Output the [x, y] coordinate of the center of the cell containing the given text.  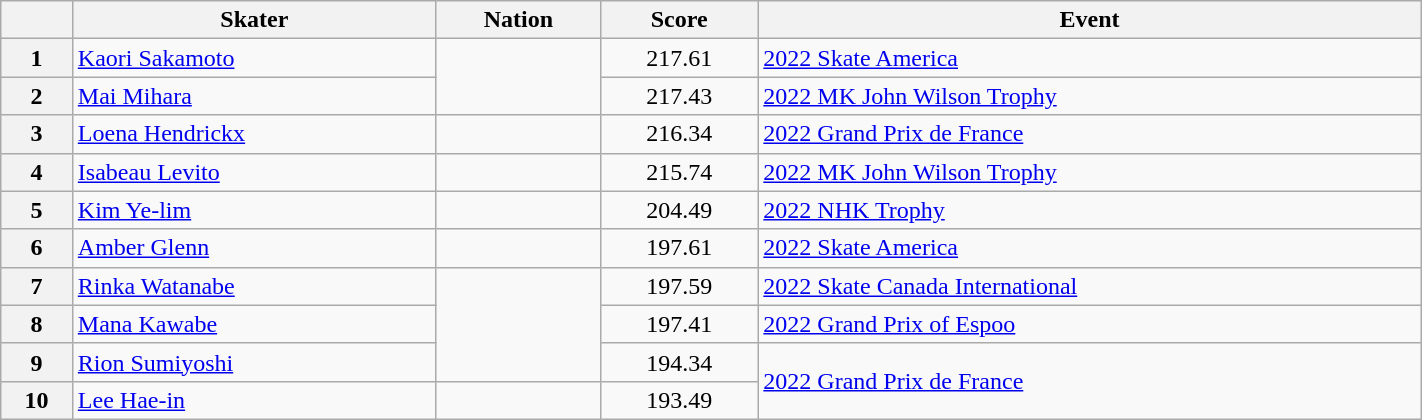
6 [37, 248]
Kaori Sakamoto [254, 58]
3 [37, 134]
193.49 [680, 400]
1 [37, 58]
10 [37, 400]
Rion Sumiyoshi [254, 362]
Isabeau Levito [254, 172]
217.61 [680, 58]
2022 Skate Canada International [1090, 286]
5 [37, 210]
2022 NHK Trophy [1090, 210]
Amber Glenn [254, 248]
197.41 [680, 324]
215.74 [680, 172]
7 [37, 286]
8 [37, 324]
216.34 [680, 134]
Score [680, 20]
Skater [254, 20]
2 [37, 96]
Lee Hae-in [254, 400]
Rinka Watanabe [254, 286]
4 [37, 172]
Nation [518, 20]
197.61 [680, 248]
204.49 [680, 210]
Event [1090, 20]
Kim Ye-lim [254, 210]
Mana Kawabe [254, 324]
217.43 [680, 96]
9 [37, 362]
197.59 [680, 286]
194.34 [680, 362]
Mai Mihara [254, 96]
2022 Grand Prix of Espoo [1090, 324]
Loena Hendrickx [254, 134]
